Pinpoint the cell where the given text exists, returning its [X, Y] midpoint coordinate. 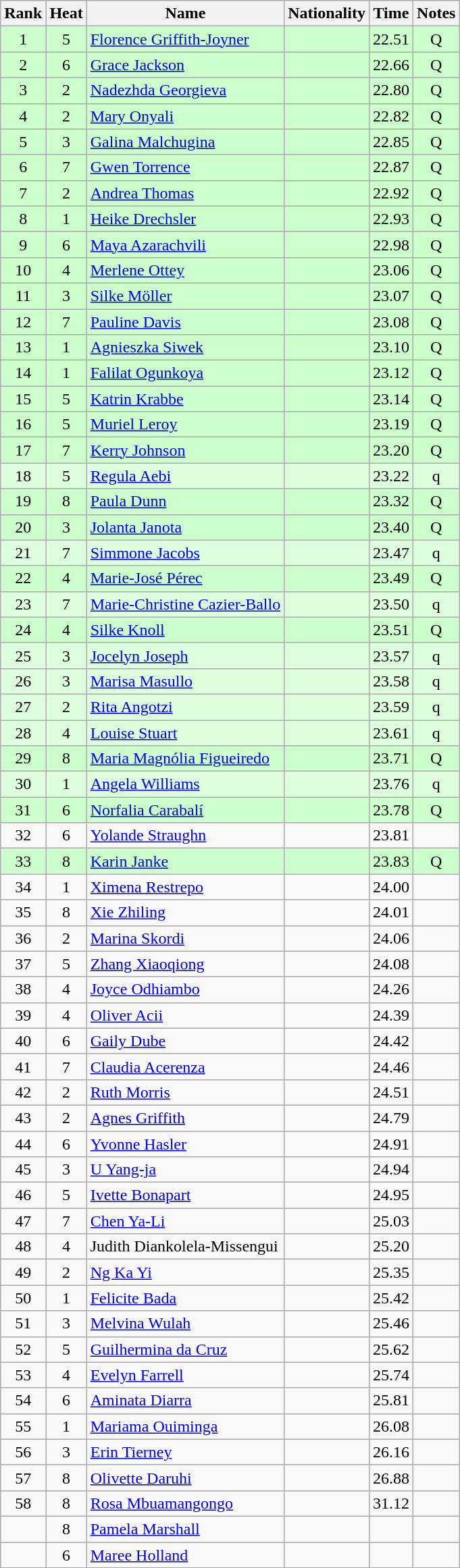
25.46 [390, 1324]
26.88 [390, 1478]
22 [23, 578]
45 [23, 1170]
24.95 [390, 1195]
58 [23, 1503]
22.66 [390, 65]
29 [23, 759]
23 [23, 604]
23.20 [390, 450]
24.08 [390, 964]
Mary Onyali [185, 116]
23.51 [390, 630]
Jolanta Janota [185, 527]
Simmone Jacobs [185, 553]
50 [23, 1298]
Evelyn Farrell [185, 1375]
23.58 [390, 681]
32 [23, 836]
22.92 [390, 193]
23.08 [390, 322]
Katrin Krabbe [185, 399]
Louise Stuart [185, 732]
23.19 [390, 425]
25.20 [390, 1247]
27 [23, 707]
33 [23, 861]
34 [23, 887]
Galina Malchugina [185, 142]
Silke Möller [185, 296]
Pauline Davis [185, 322]
Angela Williams [185, 784]
19 [23, 502]
24.01 [390, 913]
Paula Dunn [185, 502]
Melvina Wulah [185, 1324]
43 [23, 1118]
42 [23, 1092]
23.76 [390, 784]
52 [23, 1349]
24.94 [390, 1170]
53 [23, 1375]
Mariama Ouiminga [185, 1426]
Name [185, 13]
39 [23, 1015]
Falilat Ogunkoya [185, 373]
Norfalia Carabalí [185, 810]
Joyce Odhiambo [185, 990]
31.12 [390, 1503]
26.16 [390, 1452]
24.46 [390, 1066]
Rita Angotzi [185, 707]
Muriel Leroy [185, 425]
Nadezhda Georgieva [185, 90]
Heat [66, 13]
Chen Ya-Li [185, 1221]
Marisa Masullo [185, 681]
24.42 [390, 1041]
40 [23, 1041]
38 [23, 990]
Jocelyn Joseph [185, 655]
23.06 [390, 270]
23.10 [390, 348]
47 [23, 1221]
26.08 [390, 1426]
30 [23, 784]
25.03 [390, 1221]
36 [23, 938]
23.07 [390, 296]
16 [23, 425]
Agnieszka Siwek [185, 348]
Time [390, 13]
54 [23, 1401]
24.00 [390, 887]
31 [23, 810]
Maree Holland [185, 1555]
23.83 [390, 861]
Florence Griffith-Joyner [185, 39]
Ng Ka Yi [185, 1272]
Gaily Dube [185, 1041]
Gwen Torrence [185, 167]
23.81 [390, 836]
24.51 [390, 1092]
22.80 [390, 90]
10 [23, 270]
Marina Skordi [185, 938]
Judith Diankolela-Missengui [185, 1247]
Oliver Acii [185, 1015]
Karin Janke [185, 861]
U Yang-ja [185, 1170]
25.42 [390, 1298]
Maya Azarachvili [185, 244]
Felicite Bada [185, 1298]
46 [23, 1195]
24.91 [390, 1144]
Rosa Mbuamangongo [185, 1503]
Claudia Acerenza [185, 1066]
57 [23, 1478]
Agnes Griffith [185, 1118]
23.59 [390, 707]
23.57 [390, 655]
Marie-José Pérec [185, 578]
23.50 [390, 604]
49 [23, 1272]
23.78 [390, 810]
24.79 [390, 1118]
26 [23, 681]
Zhang Xiaoqiong [185, 964]
Pamela Marshall [185, 1529]
14 [23, 373]
23.22 [390, 476]
Yolande Straughn [185, 836]
Erin Tierney [185, 1452]
23.12 [390, 373]
24.39 [390, 1015]
25 [23, 655]
18 [23, 476]
23.61 [390, 732]
Regula Aebi [185, 476]
25.62 [390, 1349]
Yvonne Hasler [185, 1144]
Silke Knoll [185, 630]
22.98 [390, 244]
Rank [23, 13]
17 [23, 450]
Ivette Bonapart [185, 1195]
23.49 [390, 578]
22.82 [390, 116]
23.40 [390, 527]
Grace Jackson [185, 65]
Marie-Christine Cazier-Ballo [185, 604]
23.71 [390, 759]
Ximena Restrepo [185, 887]
Olivette Daruhi [185, 1478]
Notes [436, 13]
35 [23, 913]
24.26 [390, 990]
12 [23, 322]
Andrea Thomas [185, 193]
23.47 [390, 553]
25.35 [390, 1272]
Merlene Ottey [185, 270]
20 [23, 527]
Aminata Diarra [185, 1401]
Kerry Johnson [185, 450]
25.81 [390, 1401]
24.06 [390, 938]
Guilhermina da Cruz [185, 1349]
44 [23, 1144]
15 [23, 399]
24 [23, 630]
56 [23, 1452]
Nationality [327, 13]
55 [23, 1426]
25.74 [390, 1375]
Ruth Morris [185, 1092]
37 [23, 964]
9 [23, 244]
11 [23, 296]
23.14 [390, 399]
22.85 [390, 142]
Heike Drechsler [185, 219]
22.87 [390, 167]
22.93 [390, 219]
41 [23, 1066]
51 [23, 1324]
13 [23, 348]
22.51 [390, 39]
21 [23, 553]
Xie Zhiling [185, 913]
23.32 [390, 502]
Maria Magnólia Figueiredo [185, 759]
28 [23, 732]
48 [23, 1247]
